Identify which cell holds the provided text, then report its [X, Y] central coordinate. 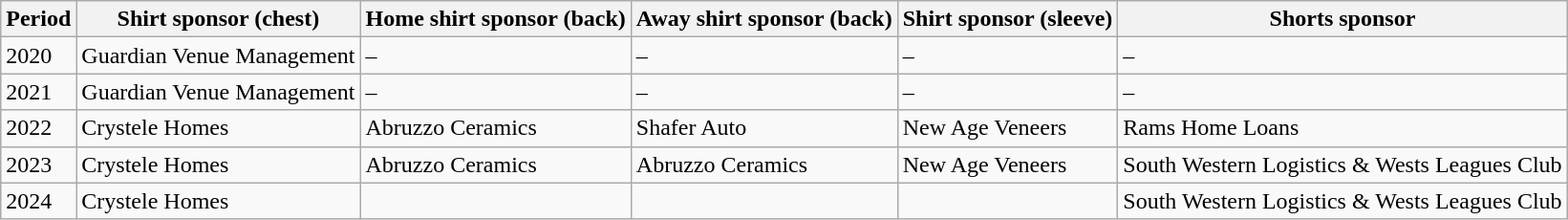
2020 [38, 55]
Shirt sponsor (chest) [218, 19]
Rams Home Loans [1342, 128]
Away shirt sponsor (back) [764, 19]
Shirt sponsor (sleeve) [1007, 19]
Period [38, 19]
Home shirt sponsor (back) [495, 19]
Shafer Auto [764, 128]
Shorts sponsor [1342, 19]
2022 [38, 128]
2021 [38, 92]
2023 [38, 165]
2024 [38, 201]
